Output the (X, Y) coordinate of the center of the cell containing the given text.  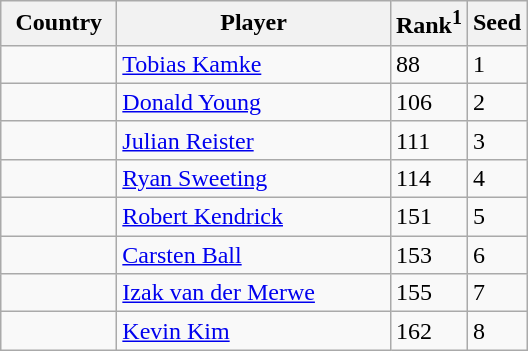
Donald Young (254, 102)
Kevin Kim (254, 331)
111 (428, 140)
Rank1 (428, 24)
Julian Reister (254, 140)
155 (428, 293)
5 (496, 217)
7 (496, 293)
2 (496, 102)
151 (428, 217)
162 (428, 331)
Izak van der Merwe (254, 293)
88 (428, 64)
8 (496, 331)
153 (428, 255)
Carsten Ball (254, 255)
Robert Kendrick (254, 217)
6 (496, 255)
114 (428, 178)
106 (428, 102)
3 (496, 140)
4 (496, 178)
Tobias Kamke (254, 64)
Ryan Sweeting (254, 178)
Player (254, 24)
Country (59, 24)
1 (496, 64)
Seed (496, 24)
